Search for the cell housing the specified text and yield its (X, Y) center coordinate. 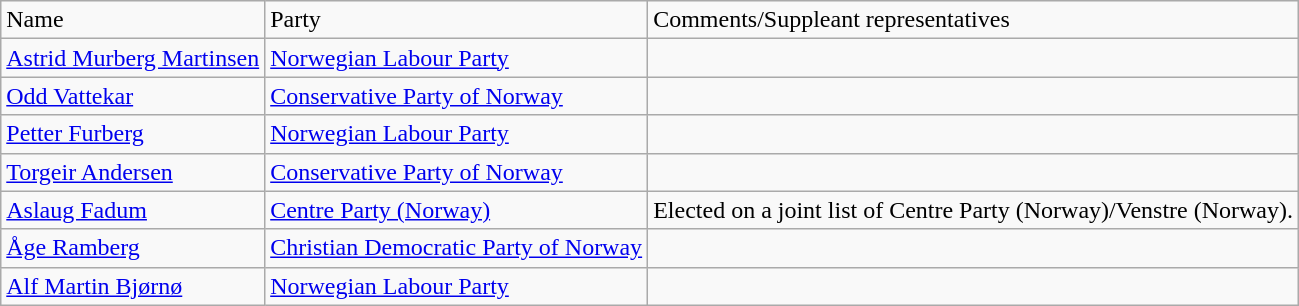
Torgeir Andersen (133, 172)
Astrid Murberg Martinsen (133, 58)
Odd Vattekar (133, 96)
Centre Party (Norway) (456, 210)
Christian Democratic Party of Norway (456, 248)
Elected on a joint list of Centre Party (Norway)/Venstre (Norway). (974, 210)
Alf Martin Bjørnø (133, 286)
Party (456, 20)
Åge Ramberg (133, 248)
Comments/Suppleant representatives (974, 20)
Petter Furberg (133, 134)
Aslaug Fadum (133, 210)
Name (133, 20)
